Scan for the cell matching the given text and deliver its (x, y) coordinate at center. 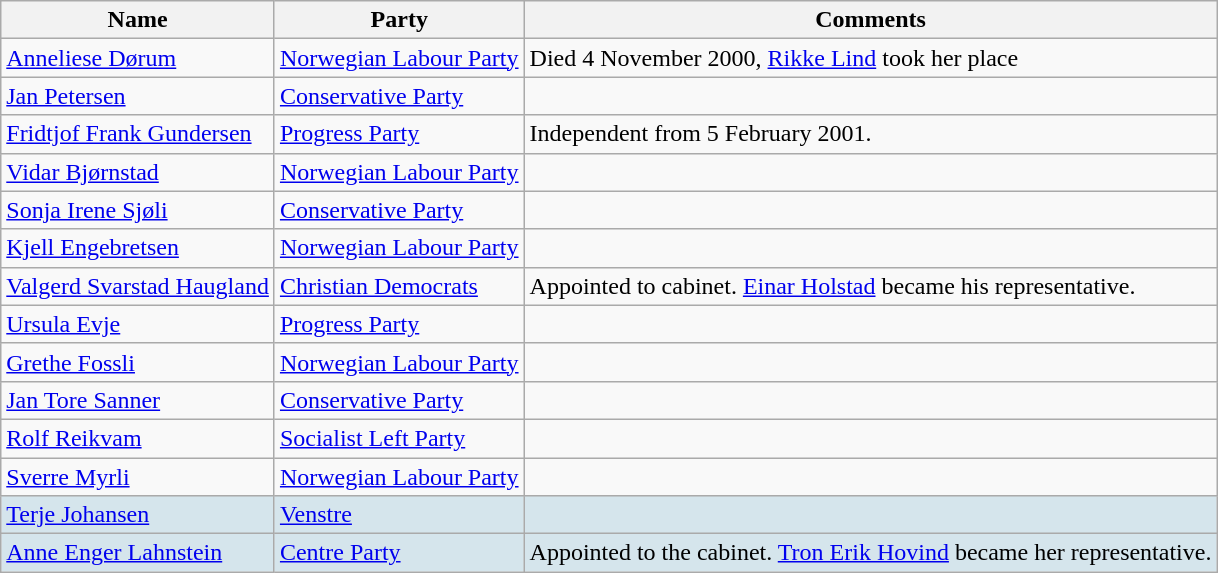
Sverre Myrli (138, 477)
Party (399, 20)
Fridtjof Frank Gundersen (138, 134)
Sonja Irene Sjøli (138, 210)
Appointed to the cabinet. Tron Erik Hovind became her representative. (870, 553)
Jan Petersen (138, 96)
Kjell Engebretsen (138, 248)
Ursula Evje (138, 324)
Anne Enger Lahnstein (138, 553)
Venstre (399, 515)
Comments (870, 20)
Centre Party (399, 553)
Appointed to cabinet. Einar Holstad became his representative. (870, 286)
Independent from 5 February 2001. (870, 134)
Terje Johansen (138, 515)
Socialist Left Party (399, 438)
Grethe Fossli (138, 362)
Valgerd Svarstad Haugland (138, 286)
Vidar Bjørnstad (138, 172)
Died 4 November 2000, Rikke Lind took her place (870, 58)
Rolf Reikvam (138, 438)
Christian Democrats (399, 286)
Jan Tore Sanner (138, 400)
Name (138, 20)
Anneliese Dørum (138, 58)
